From the cell containing the given text, extract its center point as [X, Y] coordinate. 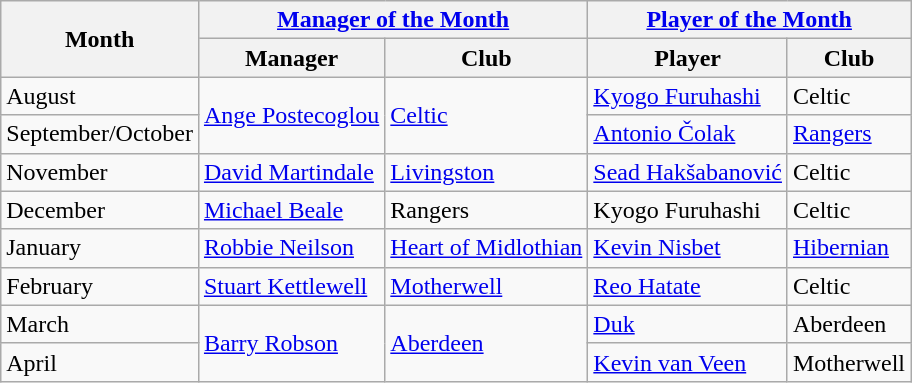
Sead Hakšabanović [688, 172]
September/October [100, 134]
January [100, 248]
August [100, 96]
Hibernian [848, 248]
Kevin van Veen [688, 362]
Player [688, 58]
Manager [291, 58]
Stuart Kettlewell [291, 286]
February [100, 286]
Antonio Čolak [688, 134]
Player of the Month [750, 20]
Heart of Midlothian [486, 248]
Reo Hatate [688, 286]
December [100, 210]
Michael Beale [291, 210]
Duk [688, 324]
Month [100, 39]
April [100, 362]
Barry Robson [291, 343]
November [100, 172]
Robbie Neilson [291, 248]
March [100, 324]
Ange Postecoglou [291, 115]
Kevin Nisbet [688, 248]
David Martindale [291, 172]
Manager of the Month [392, 20]
Livingston [486, 172]
